Identify which cell holds the provided text, then report its (X, Y) central coordinate. 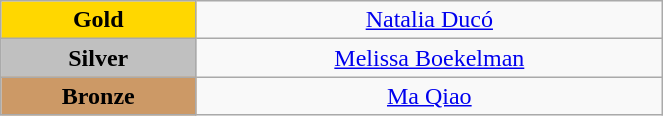
Gold (98, 20)
Silver (98, 58)
Bronze (98, 96)
Natalia Ducó (430, 20)
Melissa Boekelman (430, 58)
Ma Qiao (430, 96)
